Return the (X, Y) coordinate for the center point of the cell that contains the specified text.  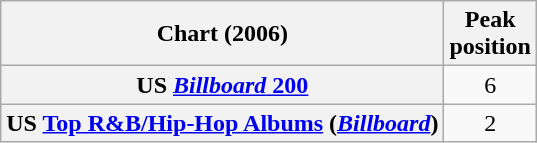
Chart (2006) (222, 34)
6 (490, 85)
Peak position (490, 34)
US Billboard 200 (222, 85)
2 (490, 123)
US Top R&B/Hip-Hop Albums (Billboard) (222, 123)
